Scan for the cell matching the given text and deliver its (x, y) coordinate at center. 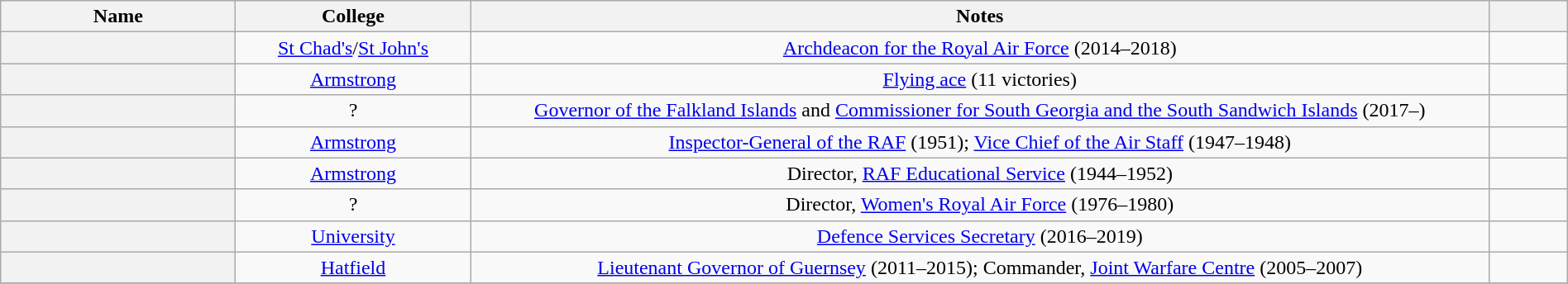
Archdeacon for the Royal Air Force (2014–2018) (979, 48)
Governor of the Falkland Islands and Commissioner for South Georgia and the South Sandwich Islands (2017–) (979, 111)
St Chad's/St John's (353, 48)
Notes (979, 17)
Lieutenant Governor of Guernsey (2011–2015); Commander, Joint Warfare Centre (2005–2007) (979, 267)
Inspector-General of the RAF (1951); Vice Chief of the Air Staff (1947–1948) (979, 142)
Name (118, 17)
Flying ace (11 victories) (979, 79)
Hatfield (353, 267)
Defence Services Secretary (2016–2019) (979, 236)
College (353, 17)
Director, Women's Royal Air Force (1976–1980) (979, 205)
Director, RAF Educational Service (1944–1952) (979, 173)
University (353, 236)
